Capture the cell that displays the provided text and extract its (X, Y) central coordinate. 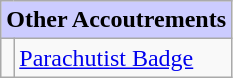
Parachutist Badge (123, 58)
Other Accoutrements (116, 20)
